Return the [X, Y] coordinate for the center point of the cell that contains the specified text.  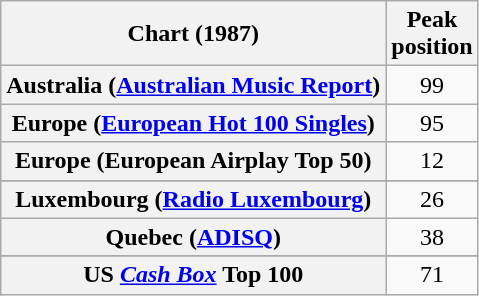
US Cash Box Top 100 [194, 275]
Peakposition [432, 34]
71 [432, 275]
Europe (European Airplay Top 50) [194, 161]
Luxembourg (Radio Luxembourg) [194, 199]
Chart (1987) [194, 34]
38 [432, 237]
26 [432, 199]
Europe (European Hot 100 Singles) [194, 123]
95 [432, 123]
99 [432, 85]
Australia (Australian Music Report) [194, 85]
Quebec (ADISQ) [194, 237]
12 [432, 161]
